Scan for the cell matching the given text and deliver its [x, y] coordinate at center. 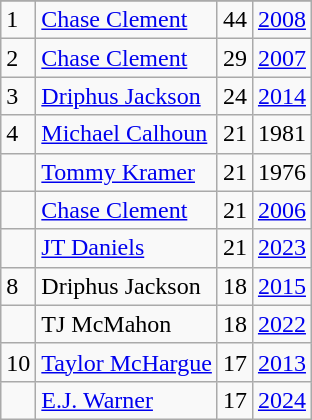
2 [18, 58]
3 [18, 96]
Michael Calhoun [127, 134]
8 [18, 286]
24 [234, 96]
Taylor McHargue [127, 362]
E.J. Warner [127, 400]
JT Daniels [127, 248]
44 [234, 20]
1976 [282, 172]
2023 [282, 248]
2007 [282, 58]
1 [18, 20]
TJ McMahon [127, 324]
4 [18, 134]
2015 [282, 286]
2022 [282, 324]
29 [234, 58]
2014 [282, 96]
1981 [282, 134]
Tommy Kramer [127, 172]
2008 [282, 20]
10 [18, 362]
2013 [282, 362]
2006 [282, 210]
2024 [282, 400]
